From the cell containing the given text, extract its center point as [X, Y] coordinate. 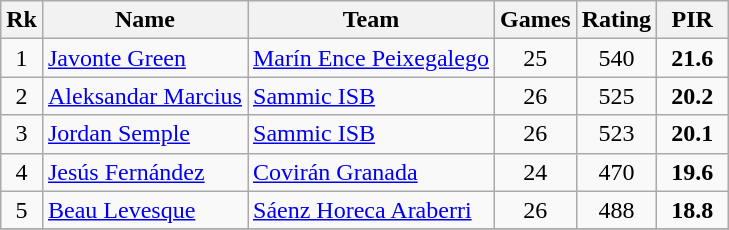
Beau Levesque [144, 210]
20.2 [692, 96]
Jordan Semple [144, 134]
21.6 [692, 58]
Team [372, 20]
PIR [692, 20]
Sáenz Horeca Araberri [372, 210]
Rating [616, 20]
Marín Ence Peixegalego [372, 58]
25 [535, 58]
Jesús Fernández [144, 172]
18.8 [692, 210]
Javonte Green [144, 58]
Aleksandar Marcius [144, 96]
540 [616, 58]
Covirán Granada [372, 172]
3 [22, 134]
2 [22, 96]
488 [616, 210]
Name [144, 20]
525 [616, 96]
523 [616, 134]
1 [22, 58]
470 [616, 172]
24 [535, 172]
5 [22, 210]
Games [535, 20]
20.1 [692, 134]
19.6 [692, 172]
Rk [22, 20]
4 [22, 172]
